Locate the cell with the specified text and output its [x, y] center coordinate. 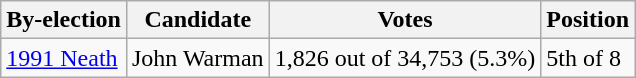
1,826 out of 34,753 (5.3%) [405, 58]
By-election [64, 20]
Position [588, 20]
Candidate [198, 20]
5th of 8 [588, 58]
Votes [405, 20]
1991 Neath [64, 58]
John Warman [198, 58]
